Search for the cell housing the specified text and yield its [x, y] center coordinate. 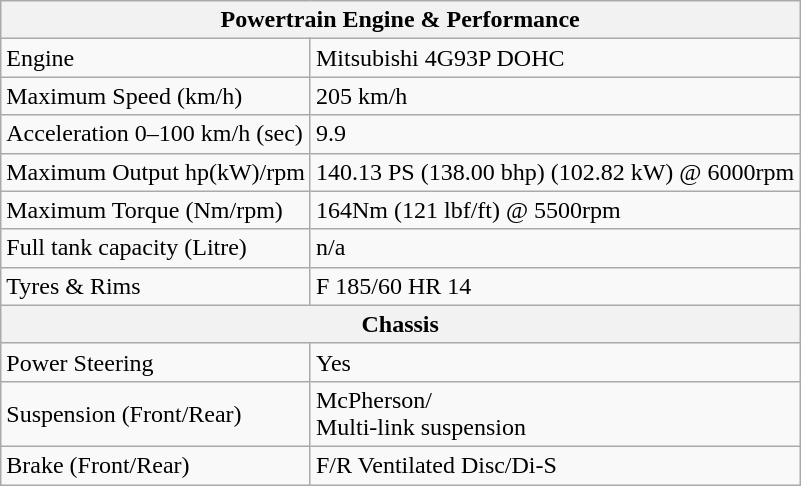
Acceleration 0–100 km/h (sec) [156, 134]
140.13 PS (138.00 bhp) (102.82 kW) @ 6000rpm [554, 172]
Brake (Front/Rear) [156, 465]
Power Steering [156, 362]
Engine [156, 58]
Tyres & Rims [156, 286]
Powertrain Engine & Performance [400, 20]
Full tank capacity (Litre) [156, 248]
9.9 [554, 134]
F 185/60 HR 14 [554, 286]
Chassis [400, 324]
n/a [554, 248]
McPherson/Multi-link suspension [554, 414]
Maximum Torque (Nm/rpm) [156, 210]
F/R Ventilated Disc/Di-S [554, 465]
Yes [554, 362]
Maximum Output hp(kW)/rpm [156, 172]
Suspension (Front/Rear) [156, 414]
Maximum Speed (km/h) [156, 96]
Mitsubishi 4G93P DOHC [554, 58]
164Nm (121 lbf/ft) @ 5500rpm [554, 210]
205 km/h [554, 96]
